From the cell containing the given text, extract its center point as [x, y] coordinate. 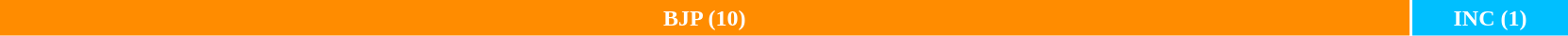
BJP (10) [705, 18]
